Capture the cell that displays the provided text and extract its [X, Y] central coordinate. 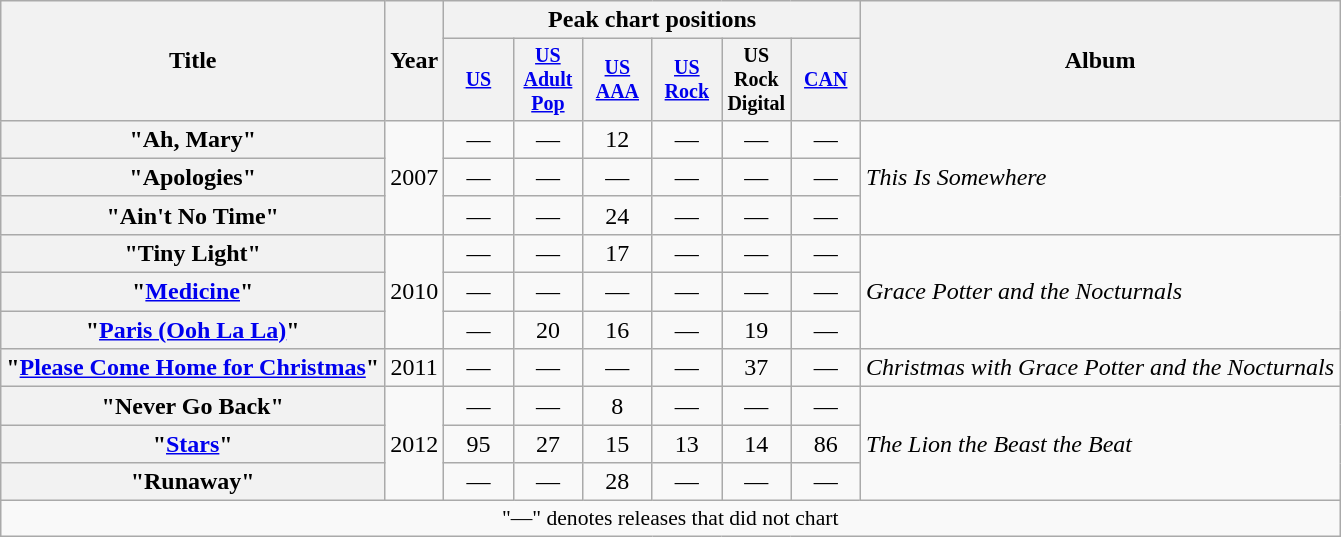
19 [756, 330]
Grace Potter and the Nocturnals [1100, 291]
"Paris (Ooh La La)" [193, 330]
CAN [826, 80]
"Ain't No Time" [193, 215]
The Lion the Beast the Beat [1100, 444]
"Never Go Back" [193, 406]
Title [193, 61]
US Rock Digital [756, 80]
2007 [414, 177]
Christmas with Grace Potter and the Nocturnals [1100, 368]
2011 [414, 368]
12 [618, 139]
24 [618, 215]
86 [826, 444]
95 [478, 444]
"Runaway" [193, 482]
US [478, 80]
US Rock [686, 80]
37 [756, 368]
15 [618, 444]
"Medicine" [193, 292]
"Apologies" [193, 177]
28 [618, 482]
16 [618, 330]
Album [1100, 61]
Year [414, 61]
2010 [414, 291]
13 [686, 444]
"—" denotes releases that did not chart [670, 519]
"Tiny Light" [193, 253]
2012 [414, 444]
27 [548, 444]
"Stars" [193, 444]
"Please Come Home for Christmas" [193, 368]
Peak chart positions [652, 20]
"Ah, Mary" [193, 139]
US AAA [618, 80]
This Is Somewhere [1100, 177]
14 [756, 444]
20 [548, 330]
US AdultPop [548, 80]
8 [618, 406]
17 [618, 253]
